Determine the (X, Y) coordinate at the center of the cell enclosing the given text.  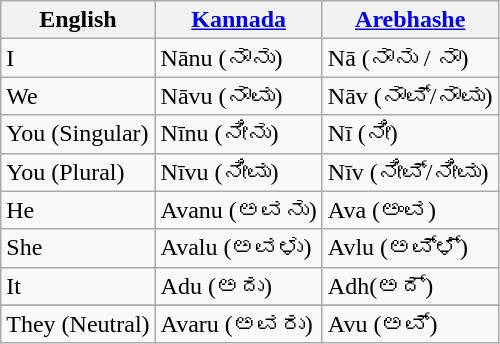
Nā (ನಾನು / ನಾ) (410, 58)
Nīv (ನೀವ್/ನೀವು) (410, 172)
She (78, 248)
Avanu (ಅವನು) (238, 210)
Avalu (ಅವಳು) (238, 248)
Nī (ನೀ) (410, 134)
Nāv (ನಾವ್/ನಾವು) (410, 96)
He (78, 210)
Avu (ಅವ್) (410, 324)
Nīvu (ನೀವು) (238, 172)
Adu (ಅದು) (238, 286)
It (78, 286)
English (78, 20)
I (78, 58)
Nānu (ನಾನು) (238, 58)
We (78, 96)
Ava (ಅಂವ) (410, 210)
You (Singular) (78, 134)
They (Neutral) (78, 324)
Arebhashe (410, 20)
Nāvu (ನಾವು) (238, 96)
Avlu (ಅವ್ಳ್) (410, 248)
Kannada (238, 20)
Nīnu (ನೀನು) (238, 134)
You (Plural) (78, 172)
Adh(ಅದ್) (410, 286)
Avaru (ಅವರು) (238, 324)
